Search for the cell housing the specified text and yield its [X, Y] center coordinate. 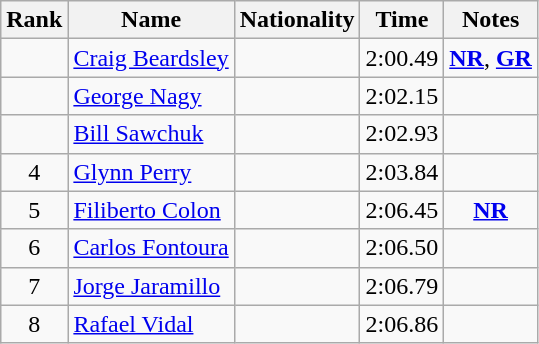
George Nagy [151, 96]
6 [34, 248]
Glynn Perry [151, 172]
2:06.45 [402, 210]
NR, GR [491, 58]
Rafael Vidal [151, 324]
Name [151, 20]
4 [34, 172]
2:03.84 [402, 172]
2:02.15 [402, 96]
Nationality [297, 20]
2:02.93 [402, 134]
Craig Beardsley [151, 58]
7 [34, 286]
Bill Sawchuk [151, 134]
Time [402, 20]
Notes [491, 20]
8 [34, 324]
2:06.86 [402, 324]
Rank [34, 20]
5 [34, 210]
Filiberto Colon [151, 210]
Jorge Jaramillo [151, 286]
2:06.50 [402, 248]
2:06.79 [402, 286]
2:00.49 [402, 58]
Carlos Fontoura [151, 248]
NR [491, 210]
